Return the [x, y] coordinate for the center point of the cell that contains the specified text.  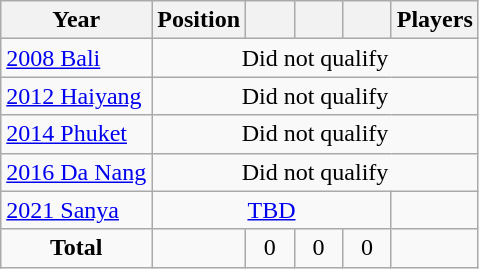
Year [76, 20]
2016 Da Nang [76, 172]
2012 Haiyang [76, 96]
TBD [272, 210]
2014 Phuket [76, 134]
Players [434, 20]
Total [76, 248]
2021 Sanya [76, 210]
Position [199, 20]
2008 Bali [76, 58]
